Extract the (X, Y) coordinate from the center of the cell holding the provided text.  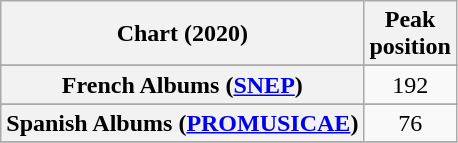
French Albums (SNEP) (182, 85)
Chart (2020) (182, 34)
76 (410, 123)
Peakposition (410, 34)
192 (410, 85)
Spanish Albums (PROMUSICAE) (182, 123)
